Return (X, Y) of the center of cell containing provided text 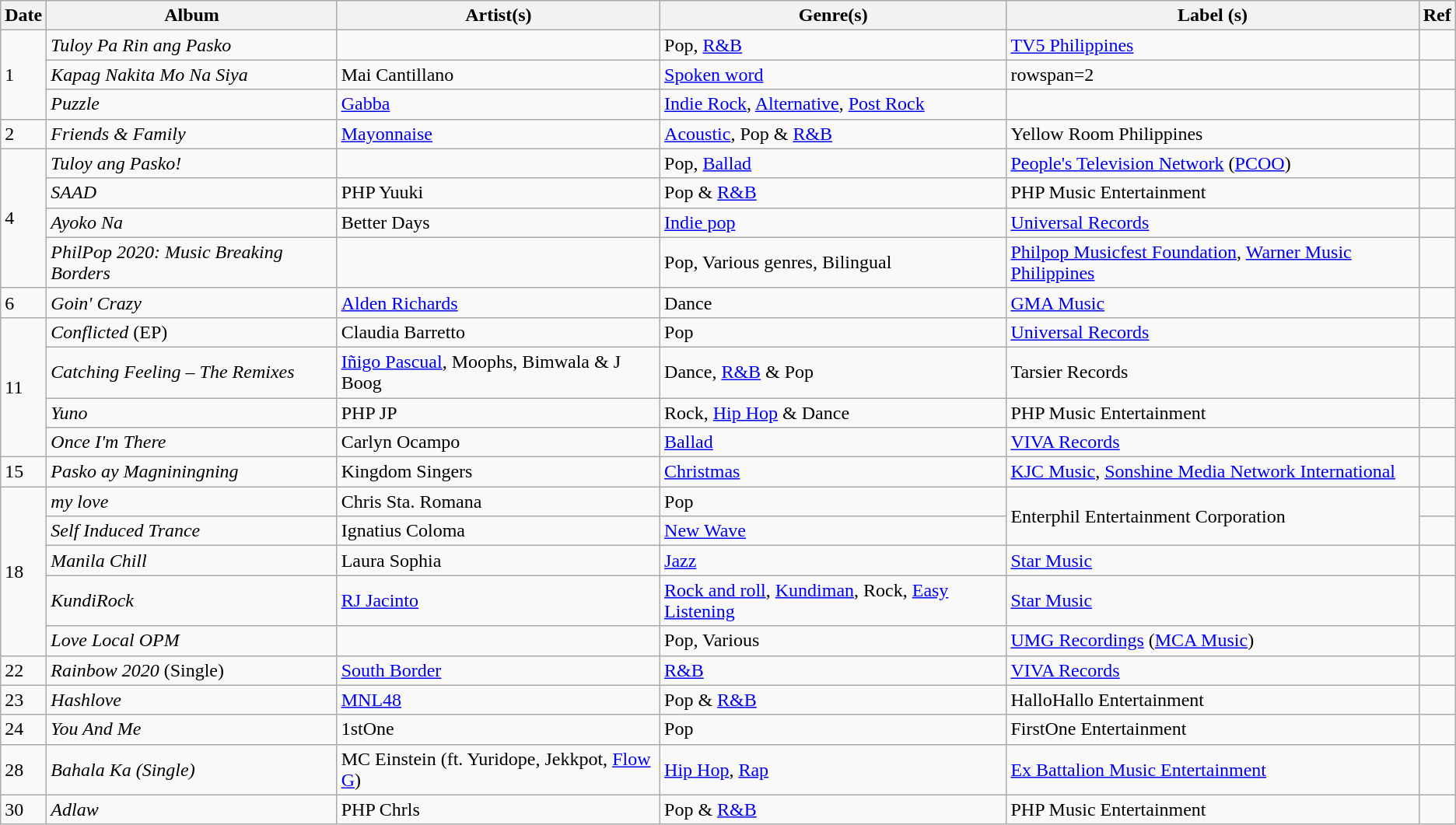
Yuno (191, 413)
Better Days (498, 222)
4 (23, 218)
Claudia Barretto (498, 332)
24 (23, 729)
Puzzle (191, 104)
22 (23, 670)
Yellow Room Philippines (1213, 134)
FirstOne Entertainment (1213, 729)
PHP Yuuki (498, 193)
UMG Recordings (MCA Music) (1213, 641)
Gabba (498, 104)
1stOne (498, 729)
MNL48 (498, 700)
Friends & Family (191, 134)
PHP JP (498, 413)
Manila Chill (191, 561)
PHP Chrls (498, 809)
Label (s) (1213, 16)
TV5 Philippines (1213, 45)
RJ Jacinto (498, 600)
Kapag Nakita Mo Na Siya (191, 75)
2 (23, 134)
Laura Sophia (498, 561)
Pop, Various genres, Bilingual (834, 263)
Mai Cantillano (498, 75)
Pop, Various (834, 641)
Ayoko Na (191, 222)
Bahala Ka (Single) (191, 770)
Acoustic, Pop & R&B (834, 134)
Love Local OPM (191, 641)
Spoken word (834, 75)
HalloHallo Entertainment (1213, 700)
Self Induced Trance (191, 531)
Date (23, 16)
Enterphil Entertainment Corporation (1213, 516)
Once I'm There (191, 442)
Ignatius Coloma (498, 531)
Ex Battalion Music Entertainment (1213, 770)
Conflicted (EP) (191, 332)
Album (191, 16)
Tuloy ang Pasko! (191, 163)
Indie pop (834, 222)
Artist(s) (498, 16)
Philpop Musicfest Foundation, Warner Music Philippines (1213, 263)
KJC Music, Sonshine Media Network International (1213, 472)
30 (23, 809)
South Border (498, 670)
People's Television Network (PCOO) (1213, 163)
15 (23, 472)
You And Me (191, 729)
Goin' Crazy (191, 302)
my love (191, 502)
PhilPop 2020: Music Breaking Borders (191, 263)
Pop, R&B (834, 45)
11 (23, 387)
Rainbow 2020 (Single) (191, 670)
Dance, R&B & Pop (834, 372)
Iñigo Pascual, Moophs, Bimwala & J Boog (498, 372)
18 (23, 571)
Chris Sta. Romana (498, 502)
Pasko ay Magniningning (191, 472)
Genre(s) (834, 16)
Ballad (834, 442)
Hashlove (191, 700)
Tarsier Records (1213, 372)
Rock and roll, Kundiman, Rock, Easy Listening (834, 600)
1 (23, 75)
Adlaw (191, 809)
MC Einstein (ft. Yuridope, Jekkpot, Flow G) (498, 770)
6 (23, 302)
28 (23, 770)
23 (23, 700)
New Wave (834, 531)
Pop, Ballad (834, 163)
Mayonnaise (498, 134)
Ref (1437, 16)
Christmas (834, 472)
GMA Music (1213, 302)
Jazz (834, 561)
R&B (834, 670)
Catching Feeling – The Remixes (191, 372)
Tuloy Pa Rin ang Pasko (191, 45)
Hip Hop, Rap (834, 770)
KundiRock (191, 600)
rowspan=2 (1213, 75)
Indie Rock, Alternative, Post Rock (834, 104)
Carlyn Ocampo (498, 442)
Dance (834, 302)
Kingdom Singers (498, 472)
SAAD (191, 193)
Alden Richards (498, 302)
Rock, Hip Hop & Dance (834, 413)
